Search for the cell housing the specified text and yield its [X, Y] center coordinate. 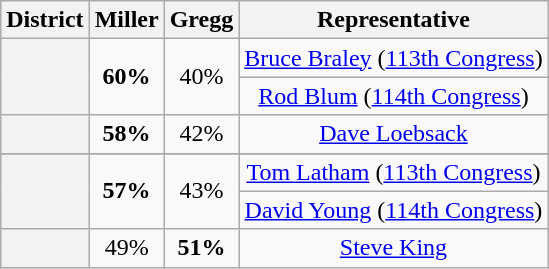
Steve King [394, 248]
42% [202, 134]
Tom Latham (113th Congress) [394, 172]
Dave Loebsack [394, 134]
Miller [126, 20]
43% [202, 191]
58% [126, 134]
District [45, 20]
Rod Blum (114th Congress) [394, 96]
60% [126, 77]
49% [126, 248]
Gregg [202, 20]
Bruce Braley (113th Congress) [394, 58]
51% [202, 248]
David Young (114th Congress) [394, 210]
57% [126, 191]
40% [202, 77]
Representative [394, 20]
